Return the (x, y) coordinate for the center point of the cell that contains the specified text.  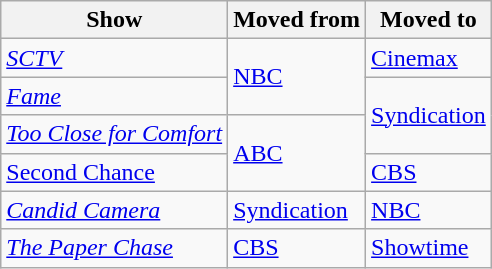
Moved from (297, 20)
Moved to (429, 20)
SCTV (114, 58)
The Paper Chase (114, 248)
Showtime (429, 248)
ABC (297, 153)
Show (114, 20)
Too Close for Comfort (114, 134)
Cinemax (429, 58)
Fame (114, 96)
Candid Camera (114, 210)
Second Chance (114, 172)
